Extract the (x, y) coordinate from the center of the cell holding the provided text.  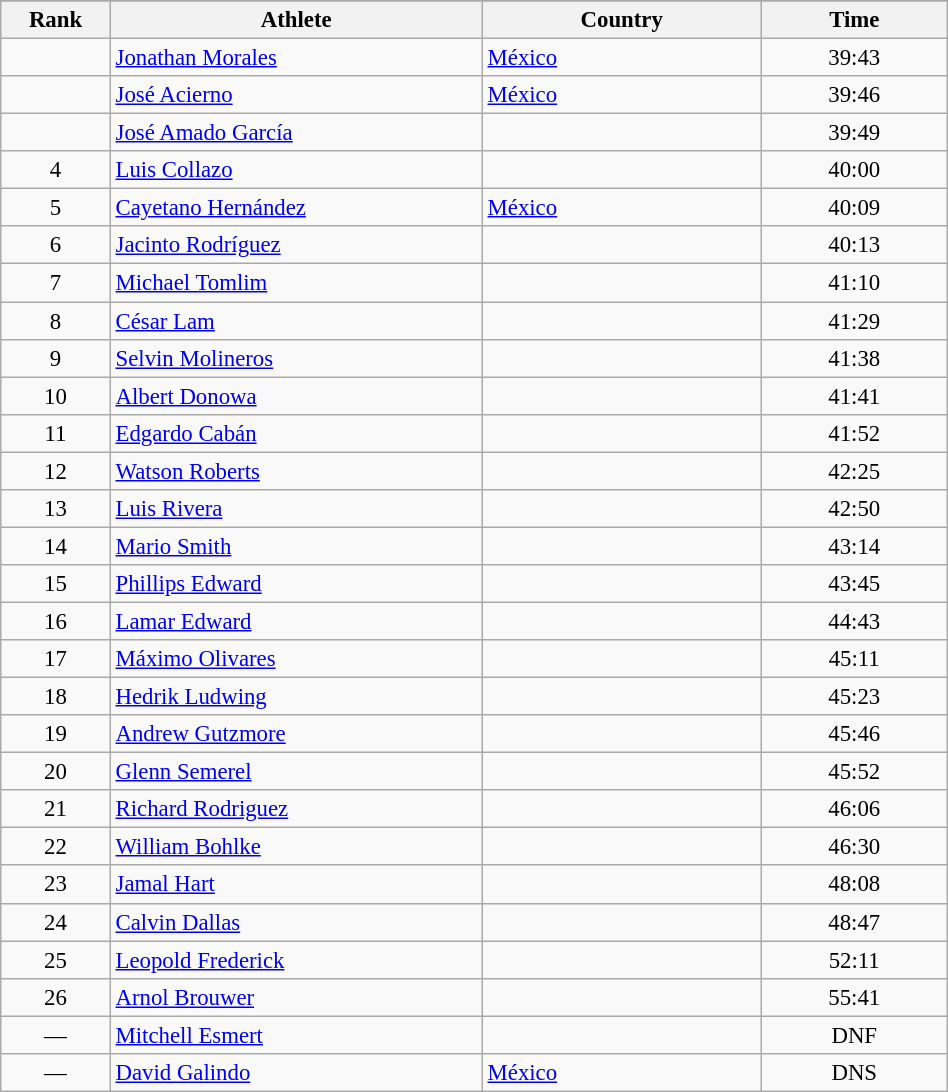
24 (56, 922)
Michael Tomlim (296, 283)
15 (56, 584)
45:23 (854, 697)
Leopold Frederick (296, 960)
César Lam (296, 321)
40:13 (854, 245)
Selvin Molineros (296, 358)
45:11 (854, 659)
Glenn Semerel (296, 772)
Mitchell Esmert (296, 1035)
21 (56, 809)
40:09 (854, 208)
Jacinto Rodríguez (296, 245)
26 (56, 997)
12 (56, 471)
46:06 (854, 809)
43:14 (854, 546)
Hedrik Ludwing (296, 697)
Richard Rodriguez (296, 809)
23 (56, 885)
Athlete (296, 20)
13 (56, 509)
Rank (56, 20)
55:41 (854, 997)
40:00 (854, 170)
39:43 (854, 58)
20 (56, 772)
41:29 (854, 321)
José Acierno (296, 95)
10 (56, 396)
19 (56, 734)
Lamar Edward (296, 621)
8 (56, 321)
25 (56, 960)
18 (56, 697)
16 (56, 621)
41:38 (854, 358)
Jamal Hart (296, 885)
11 (56, 433)
Watson Roberts (296, 471)
45:52 (854, 772)
4 (56, 170)
DNS (854, 1073)
DNF (854, 1035)
Luis Collazo (296, 170)
43:45 (854, 584)
41:10 (854, 283)
Phillips Edward (296, 584)
46:30 (854, 847)
14 (56, 546)
52:11 (854, 960)
7 (56, 283)
Mario Smith (296, 546)
Luis Rivera (296, 509)
5 (56, 208)
Country (622, 20)
44:43 (854, 621)
David Galindo (296, 1073)
Cayetano Hernández (296, 208)
22 (56, 847)
42:25 (854, 471)
42:50 (854, 509)
41:52 (854, 433)
41:41 (854, 396)
48:08 (854, 885)
Time (854, 20)
Albert Donowa (296, 396)
39:49 (854, 133)
9 (56, 358)
William Bohlke (296, 847)
Arnol Brouwer (296, 997)
6 (56, 245)
Andrew Gutzmore (296, 734)
Calvin Dallas (296, 922)
45:46 (854, 734)
17 (56, 659)
Jonathan Morales (296, 58)
48:47 (854, 922)
Edgardo Cabán (296, 433)
39:46 (854, 95)
José Amado García (296, 133)
Máximo Olivares (296, 659)
